Provide the [X, Y] coordinate of the cell's center where the given text is located.  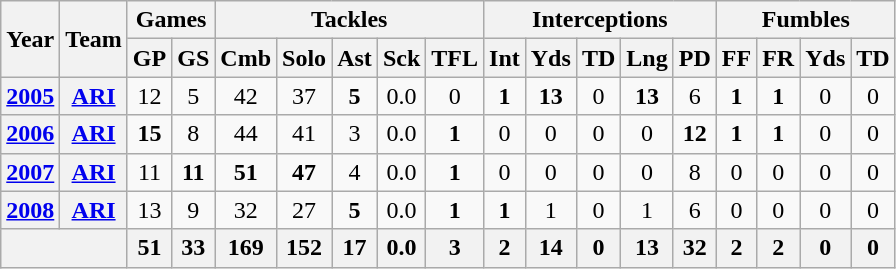
GP [149, 58]
Interceptions [600, 20]
37 [304, 96]
Solo [304, 58]
Lng [647, 58]
17 [355, 248]
44 [246, 134]
2007 [30, 172]
Fumbles [806, 20]
Cmb [246, 58]
Year [30, 39]
47 [304, 172]
Ast [355, 58]
Sck [401, 58]
9 [194, 210]
2005 [30, 96]
14 [550, 248]
Games [170, 20]
Team [94, 39]
169 [246, 248]
2006 [30, 134]
15 [149, 134]
FF [736, 58]
FR [778, 58]
4 [355, 172]
41 [304, 134]
TFL [455, 58]
PD [694, 58]
Int [505, 58]
27 [304, 210]
42 [246, 96]
33 [194, 248]
Tackles [350, 20]
GS [194, 58]
152 [304, 248]
2008 [30, 210]
